Search for the cell housing the specified text and yield its [x, y] center coordinate. 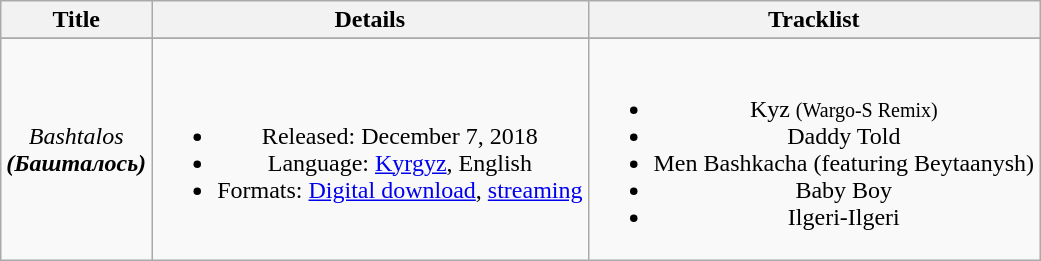
Title [76, 20]
Released: December 7, 2018Language: Kyrgyz, EnglishFormats: Digital download, streaming [370, 150]
Bashtalos (Баштaлось) [76, 150]
Kyz (Wargo-S Remix)Daddy ToldMen Bashkacha (featuring Beytaanysh)Baby BoyIlgeri-Ilgeri [814, 150]
Tracklist [814, 20]
Details [370, 20]
